Detect which cell encompasses the target text, then output its (X, Y) center coordinate. 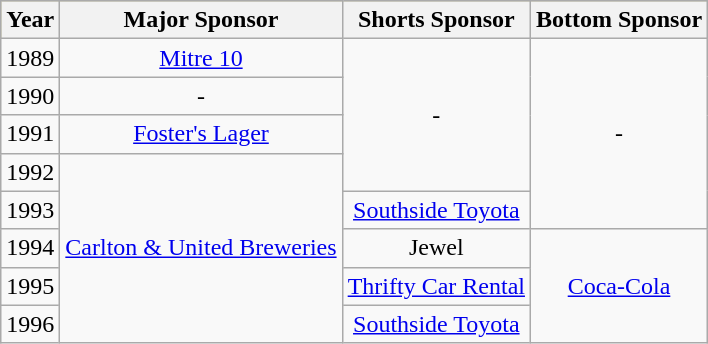
Mitre 10 (201, 58)
Major Sponsor (201, 20)
Carlton & United Breweries (201, 248)
1995 (30, 286)
1992 (30, 172)
1994 (30, 248)
Bottom Sponsor (618, 20)
Shorts Sponsor (436, 20)
1990 (30, 96)
1996 (30, 324)
Coca-Cola (618, 286)
1993 (30, 210)
Jewel (436, 248)
Thrifty Car Rental (436, 286)
Foster's Lager (201, 134)
1991 (30, 134)
1989 (30, 58)
Year (30, 20)
